For the text-containing cell, return its midpoint in [x, y] coordinate format. 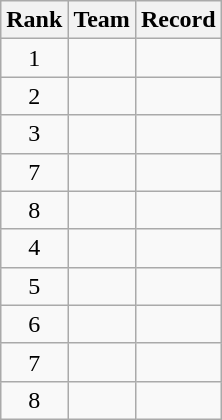
Record [178, 20]
Rank [34, 20]
2 [34, 96]
6 [34, 324]
4 [34, 248]
Team [102, 20]
5 [34, 286]
3 [34, 134]
1 [34, 58]
